Return (x, y) of the center of cell containing provided text 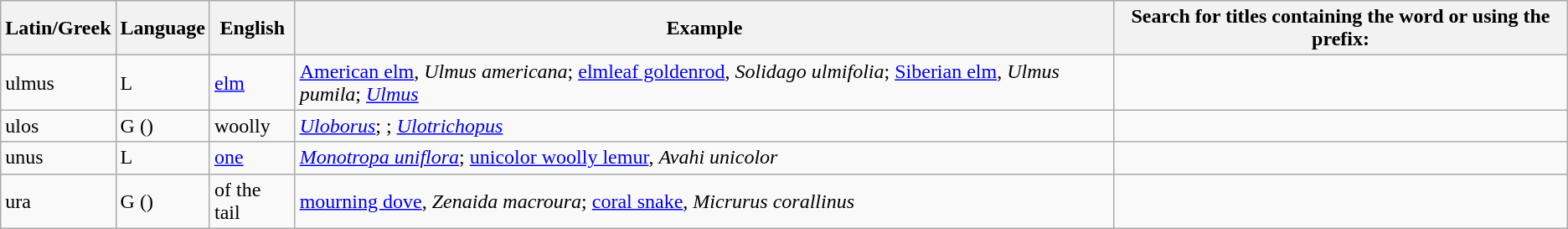
American elm, Ulmus americana; elmleaf goldenrod, Solidago ulmifolia; Siberian elm, Ulmus pumila; Ulmus (704, 82)
mourning dove, Zenaida macroura; coral snake, Micrurus corallinus (704, 201)
woolly (252, 126)
one (252, 158)
Monotropa uniflora; unicolor woolly lemur, Avahi unicolor (704, 158)
Latin/Greek (59, 29)
Uloborus; ; Ulotrichopus (704, 126)
ulos (59, 126)
ura (59, 201)
English (252, 29)
Search for titles containing the word or using the prefix: (1340, 29)
Example (704, 29)
elm (252, 82)
unus (59, 158)
ulmus (59, 82)
of the tail (252, 201)
Language (162, 29)
